From the cell containing the given text, extract its center point as [X, Y] coordinate. 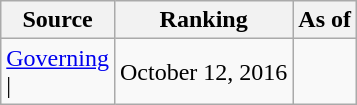
As of [325, 20]
October 12, 2016 [203, 72]
Governing| [58, 72]
Source [58, 20]
Ranking [203, 20]
